Detect which cell encompasses the target text, then output its [X, Y] center coordinate. 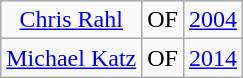
2004 [212, 20]
2014 [212, 58]
Michael Katz [72, 58]
Chris Rahl [72, 20]
